Find where the given text appears and provide that cell's center as [X, Y] coordinate. 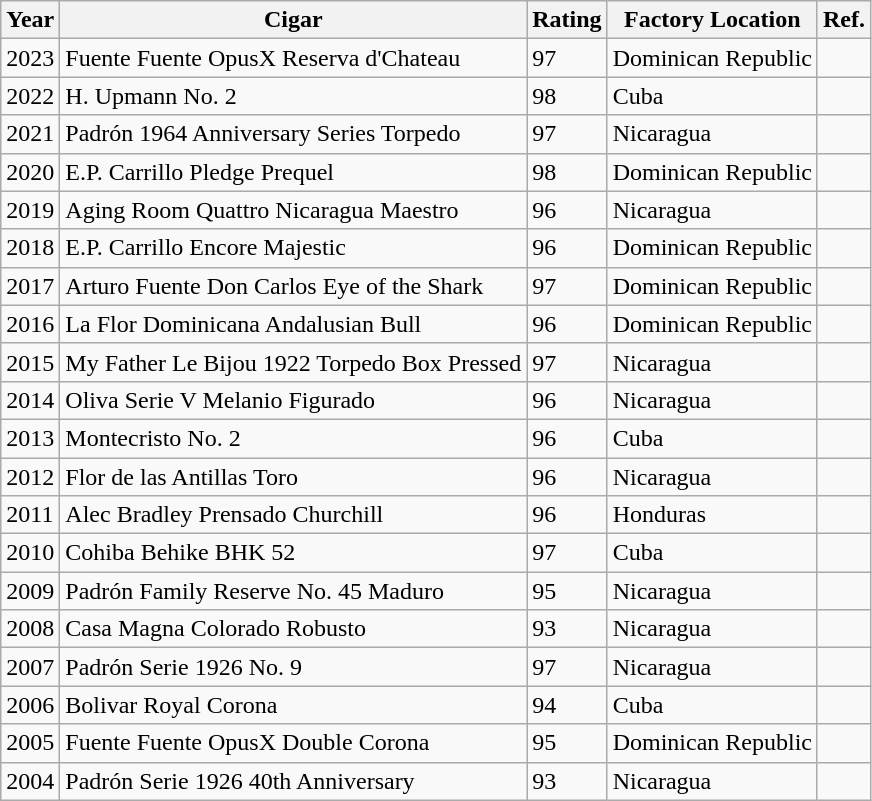
E.P. Carrillo Encore Majestic [294, 248]
Casa Magna Colorado Robusto [294, 629]
2009 [30, 591]
2018 [30, 248]
Montecristo No. 2 [294, 438]
Fuente Fuente OpusX Double Corona [294, 743]
2012 [30, 477]
2021 [30, 134]
94 [567, 705]
My Father Le Bijou 1922 Torpedo Box Pressed [294, 362]
2006 [30, 705]
2014 [30, 400]
2015 [30, 362]
H. Upmann No. 2 [294, 96]
2023 [30, 58]
Cohiba Behike BHK 52 [294, 553]
2010 [30, 553]
Honduras [712, 515]
2011 [30, 515]
Factory Location [712, 20]
La Flor Dominicana Andalusian Bull [294, 324]
2005 [30, 743]
2017 [30, 286]
E.P. Carrillo Pledge Prequel [294, 172]
2019 [30, 210]
2013 [30, 438]
Rating [567, 20]
2004 [30, 781]
Ref. [844, 20]
2007 [30, 667]
Flor de las Antillas Toro [294, 477]
Arturo Fuente Don Carlos Eye of the Shark [294, 286]
2020 [30, 172]
Oliva Serie V Melanio Figurado [294, 400]
Year [30, 20]
2008 [30, 629]
Alec Bradley Prensado Churchill [294, 515]
Cigar [294, 20]
Bolivar Royal Corona [294, 705]
Padrón Serie 1926 No. 9 [294, 667]
Padrón Serie 1926 40th Anniversary [294, 781]
2016 [30, 324]
Fuente Fuente OpusX Reserva d'Chateau [294, 58]
Padrón 1964 Anniversary Series Torpedo [294, 134]
Aging Room Quattro Nicaragua Maestro [294, 210]
2022 [30, 96]
Padrón Family Reserve No. 45 Maduro [294, 591]
